Capture the cell that displays the provided text and extract its [X, Y] central coordinate. 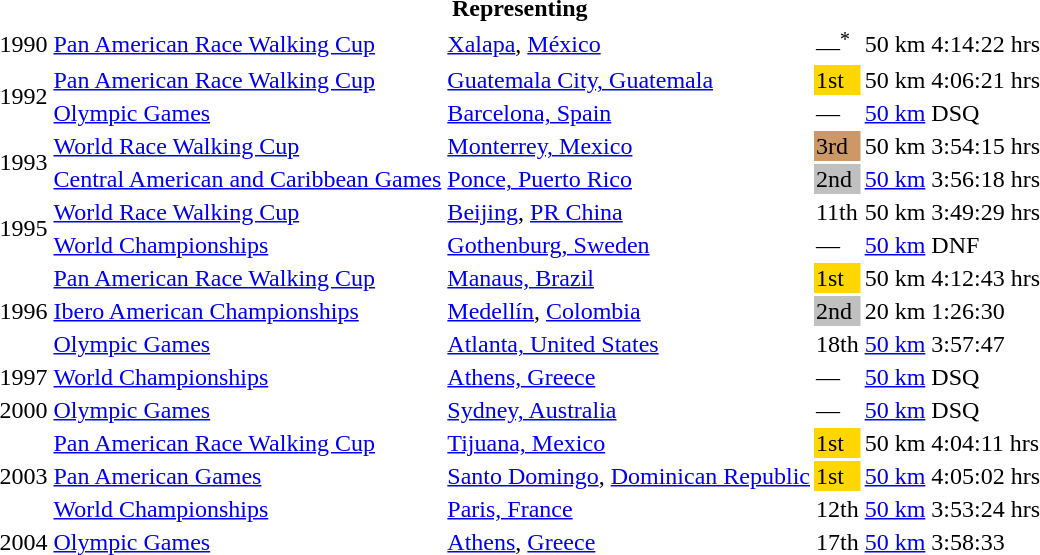
Monterrey, Mexico [629, 146]
Ponce, Puerto Rico [629, 179]
Ibero American Championships [248, 311]
11th [837, 212]
Beijing, PR China [629, 212]
Central American and Caribbean Games [248, 179]
Barcelona, Spain [629, 113]
Xalapa, México [629, 44]
3rd [837, 146]
Paris, France [629, 509]
Guatemala City, Guatemala [629, 80]
12th [837, 509]
Santo Domingo, Dominican Republic [629, 476]
Athens, Greece [629, 377]
—* [837, 44]
Gothenburg, Sweden [629, 245]
20 km [895, 311]
18th [837, 344]
Tijuana, Mexico [629, 443]
Pan American Games [248, 476]
Sydney, Australia [629, 410]
Atlanta, United States [629, 344]
Manaus, Brazil [629, 278]
Medellín, Colombia [629, 311]
